Locate the cell with the specified text and output its (x, y) center coordinate. 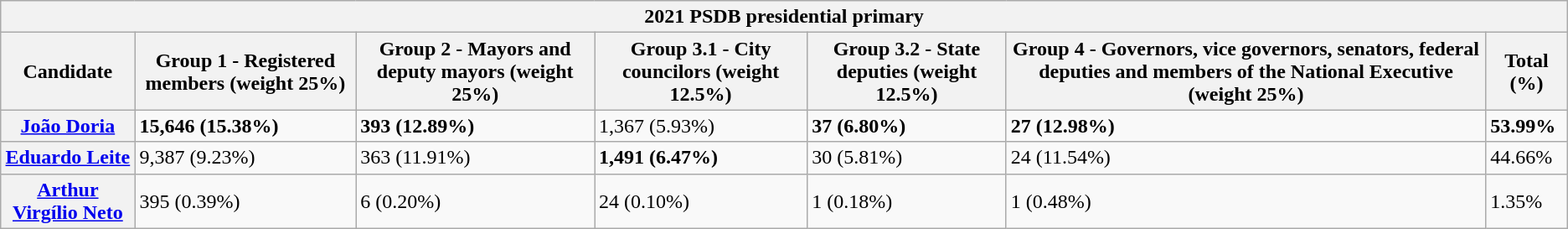
24 (11.54%) (1246, 158)
6 (0.20%) (476, 201)
Arthur Virgílio Neto (68, 201)
24 (0.10%) (701, 201)
2021 PSDB presidential primary (784, 17)
1,491 (6.47%) (701, 158)
1.35% (1527, 201)
9,387 (9.23%) (245, 158)
1,367 (5.93%) (701, 126)
44.66% (1527, 158)
Group 3.1 - City councilors (weight 12.5%) (701, 71)
363 (11.91%) (476, 158)
João Doria (68, 126)
1 (0.48%) (1246, 201)
Candidate (68, 71)
Group 4 - Governors, vice governors, senators, federal deputies and members of the National Executive (weight 25%) (1246, 71)
Group 3.2 - State deputies (weight 12.5%) (907, 71)
Total (%) (1527, 71)
15,646 (15.38%) (245, 126)
395 (0.39%) (245, 201)
1 (0.18%) (907, 201)
27 (12.98%) (1246, 126)
37 (6.80%) (907, 126)
393 (12.89%) (476, 126)
53.99% (1527, 126)
30 (5.81%) (907, 158)
Group 2 - Mayors and deputy mayors (weight 25%) (476, 71)
Group 1 - Registered members (weight 25%) (245, 71)
Eduardo Leite (68, 158)
